From the cell containing the given text, extract its center point as (x, y) coordinate. 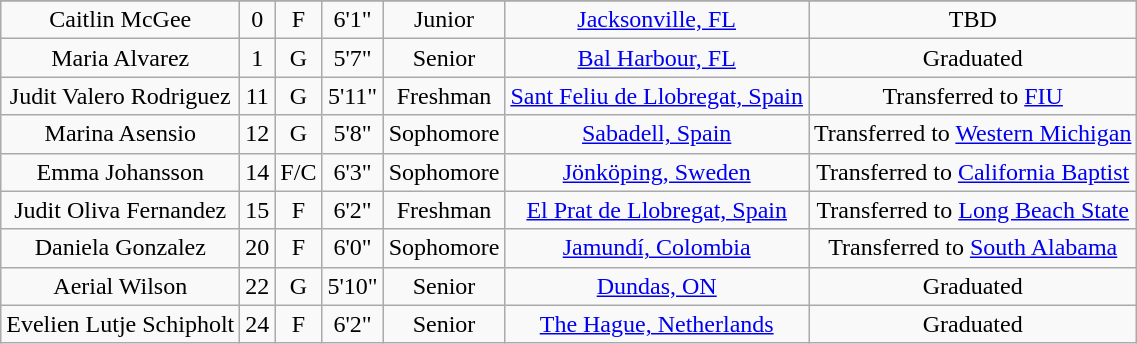
6'0" (352, 248)
Transferred to Western Michigan (973, 134)
Caitlin McGee (120, 20)
Jamundí, Colombia (657, 248)
Judit Oliva Fernandez (120, 210)
5'8" (352, 134)
Transferred to FIU (973, 96)
12 (258, 134)
Transferred to California Baptist (973, 172)
24 (258, 324)
5'7" (352, 58)
Dundas, ON (657, 286)
El Prat de Llobregat, Spain (657, 210)
Aerial Wilson (120, 286)
1 (258, 58)
Sant Feliu de Llobregat, Spain (657, 96)
Transferred to South Alabama (973, 248)
Emma Johansson (120, 172)
Evelien Lutje Schipholt (120, 324)
Sabadell, Spain (657, 134)
F/C (298, 172)
Maria Alvarez (120, 58)
5'10" (352, 286)
Jönköping, Sweden (657, 172)
6'3" (352, 172)
Daniela Gonzalez (120, 248)
Marina Asensio (120, 134)
14 (258, 172)
Transferred to Long Beach State (973, 210)
15 (258, 210)
5'11" (352, 96)
Bal Harbour, FL (657, 58)
The Hague, Netherlands (657, 324)
Junior (444, 20)
6'1" (352, 20)
0 (258, 20)
Judit Valero Rodriguez (120, 96)
Jacksonville, FL (657, 20)
11 (258, 96)
22 (258, 286)
20 (258, 248)
TBD (973, 20)
